Extract the (x, y) coordinate from the center of the cell holding the provided text.  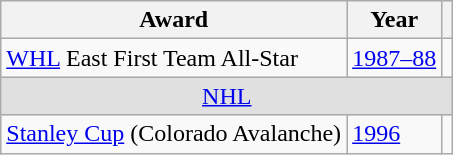
WHL East First Team All-Star (174, 58)
NHL (227, 96)
1996 (394, 134)
Stanley Cup (Colorado Avalanche) (174, 134)
1987–88 (394, 58)
Award (174, 20)
Year (394, 20)
